Return the (x, y) coordinate for the center point of the cell that contains the specified text.  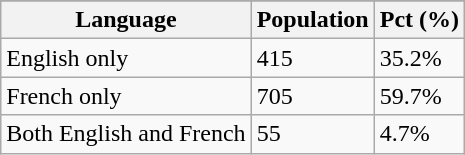
English only (126, 58)
59.7% (419, 96)
415 (312, 58)
Both English and French (126, 134)
Pct (%) (419, 20)
Language (126, 20)
4.7% (419, 134)
35.2% (419, 58)
55 (312, 134)
Population (312, 20)
705 (312, 96)
French only (126, 96)
